Pinpoint the cell where the given text exists, returning its (X, Y) midpoint coordinate. 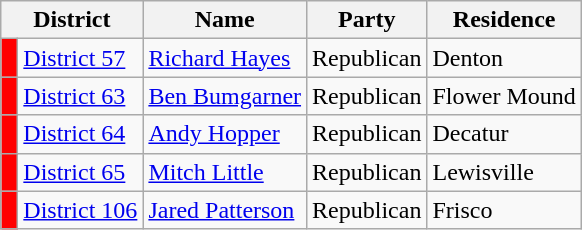
District 106 (80, 210)
District 63 (80, 96)
Party (367, 20)
Ben Bumgarner (225, 96)
Frisco (504, 210)
Residence (504, 20)
Richard Hayes (225, 58)
District 64 (80, 134)
Flower Mound (504, 96)
Name (225, 20)
Andy Hopper (225, 134)
Denton (504, 58)
Jared Patterson (225, 210)
Mitch Little (225, 172)
District (72, 20)
Decatur (504, 134)
District 65 (80, 172)
District 57 (80, 58)
Lewisville (504, 172)
